Pinpoint the cell where the given text exists, returning its [X, Y] midpoint coordinate. 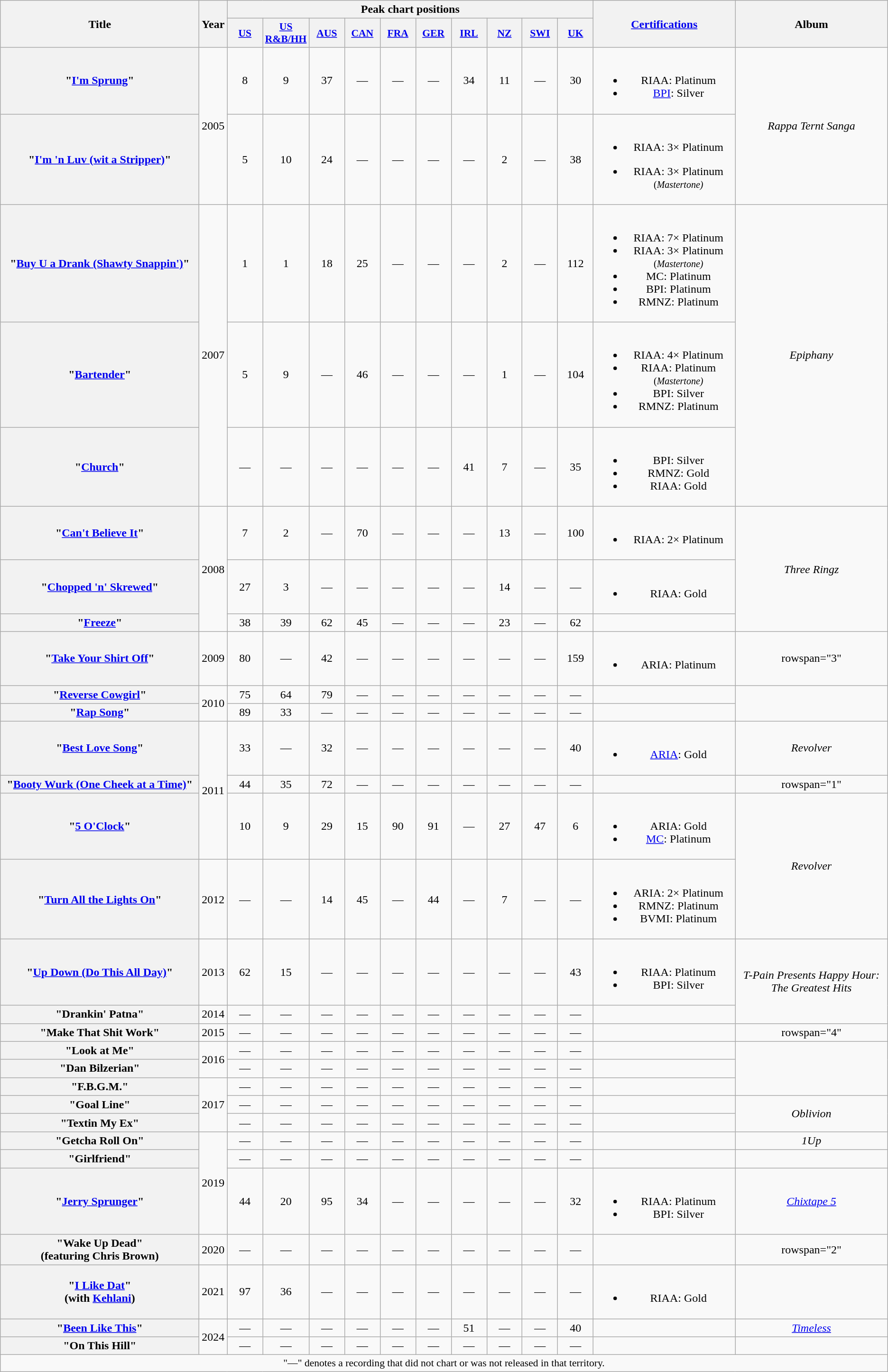
"F.B.G.M." [100, 1086]
CAN [362, 33]
IRL [469, 33]
46 [362, 375]
51 [469, 1328]
"On This Hill" [100, 1346]
"Rap Song" [100, 713]
2024 [213, 1337]
159 [576, 658]
2020 [213, 1250]
Rappa Ternt Sanga [811, 126]
"Been Like This" [100, 1328]
75 [245, 694]
2021 [213, 1292]
rowspan="3" [811, 658]
104 [576, 375]
2019 [213, 1183]
ARIA: Gold [664, 749]
BPI: SilverRMNZ: GoldRIAA: Gold [664, 467]
2009 [213, 658]
RIAA: 4× PlatinumRIAA: Platinum (Mastertone)BPI: SilverRMNZ: Platinum [664, 375]
112 [576, 263]
64 [286, 694]
29 [326, 826]
100 [576, 533]
24 [326, 159]
rowspan="1" [811, 784]
18 [326, 263]
"Chopped 'n' Skrewed" [100, 586]
"Reverse Cowgirl" [100, 694]
1Up [811, 1140]
ARIA: Platinum [664, 658]
FRA [398, 33]
"Getcha Roll On" [100, 1140]
NZ [505, 33]
2007 [213, 355]
ARIA: GoldMC: Platinum [664, 826]
11 [505, 81]
Year [213, 24]
Epiphany [811, 355]
rowspan="4" [811, 1032]
Peak chart positions [410, 9]
Chixtape 5 [811, 1201]
Album [811, 24]
Title [100, 24]
T-Pain Presents Happy Hour: The Greatest Hits [811, 981]
95 [326, 1201]
Certifications [664, 24]
"I Like Dat" (with Kehlani) [100, 1292]
US [245, 33]
"Turn All the Lights On" [100, 899]
70 [362, 533]
"Look at Me" [100, 1050]
Timeless [811, 1328]
2010 [213, 703]
"Textin My Ex" [100, 1122]
"Make That Shit Work" [100, 1032]
41 [469, 467]
ARIA: 2× PlatinumRMNZ: PlatinumBVMI: Platinum [664, 899]
"I'm Sprung" [100, 81]
"—" denotes a recording that did not chart or was not released in that territory. [444, 1363]
"Up Down (Do This All Day)" [100, 972]
8 [245, 81]
13 [505, 533]
RIAA: 2× Platinum [664, 533]
Oblivion [811, 1113]
20 [286, 1201]
rowspan="2" [811, 1250]
"I'm 'n Luv (wit a Stripper)" [100, 159]
2005 [213, 126]
36 [286, 1292]
GER [434, 33]
2016 [213, 1059]
72 [326, 784]
23 [505, 622]
3 [286, 586]
2011 [213, 790]
"Dan Bilzerian" [100, 1068]
2012 [213, 899]
Three Ringz [811, 569]
97 [245, 1292]
25 [362, 263]
37 [326, 81]
RIAA: 3× Platinum RIAA: 3× Platinum (Mastertone) [664, 159]
90 [398, 826]
89 [245, 713]
"5 O'Clock" [100, 826]
"Can't Believe It" [100, 533]
"Drankin' Patna" [100, 1014]
"Girlfriend" [100, 1159]
6 [576, 826]
"Bartender" [100, 375]
30 [576, 81]
2017 [213, 1104]
"Jerry Sprunger" [100, 1201]
"Goal Line" [100, 1104]
80 [245, 658]
"Booty Wurk (One Cheek at a Time)" [100, 784]
USR&B/HH [286, 33]
42 [326, 658]
39 [286, 622]
"Church" [100, 467]
2008 [213, 569]
91 [434, 826]
UK [576, 33]
"Buy U a Drank (Shawty Snappin')" [100, 263]
2014 [213, 1014]
AUS [326, 33]
2015 [213, 1032]
RIAA: 7× PlatinumRIAA: 3× Platinum (Mastertone)MC: PlatinumBPI: PlatinumRMNZ: Platinum [664, 263]
"Take Your Shirt Off" [100, 658]
79 [326, 694]
47 [540, 826]
"Wake Up Dead" (featuring Chris Brown) [100, 1250]
SWI [540, 33]
43 [576, 972]
2013 [213, 972]
"Best Love Song" [100, 749]
"Freeze" [100, 622]
